Identify which cell holds the provided text, then report its (x, y) central coordinate. 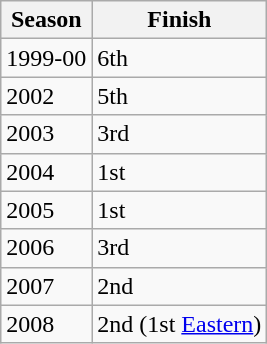
2nd (1st Eastern) (180, 324)
2nd (180, 286)
2006 (46, 248)
2004 (46, 172)
6th (180, 58)
2002 (46, 96)
2007 (46, 286)
2005 (46, 210)
1999-00 (46, 58)
2008 (46, 324)
5th (180, 96)
Season (46, 20)
Finish (180, 20)
2003 (46, 134)
